Return (x, y) of the center of cell containing provided text 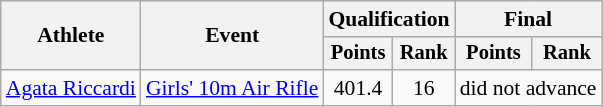
16 (424, 88)
401.4 (358, 88)
did not advance (528, 88)
Athlete (71, 36)
Qualification (388, 19)
Final (528, 19)
Agata Riccardi (71, 88)
Girls' 10m Air Rifle (232, 88)
Event (232, 36)
